Scan for the cell matching the given text and deliver its [X, Y] coordinate at center. 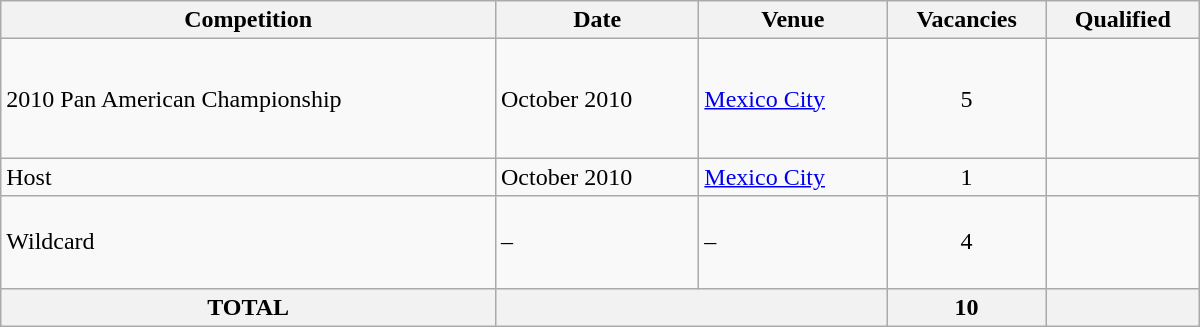
2010 Pan American Championship [248, 98]
4 [966, 242]
1 [966, 177]
10 [966, 307]
TOTAL [248, 307]
Vacancies [966, 20]
5 [966, 98]
Venue [793, 20]
Wildcard [248, 242]
Competition [248, 20]
Qualified [1122, 20]
Host [248, 177]
Date [596, 20]
